Provide the [X, Y] coordinate of the cell's center where the given text is located.  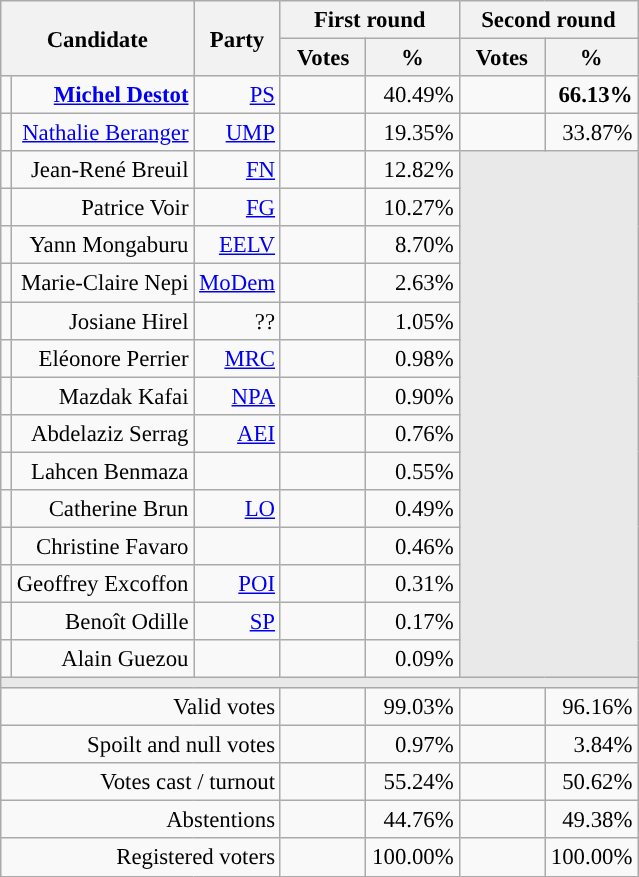
66.13% [592, 95]
10.27% [412, 208]
Michel Destot [102, 95]
40.49% [412, 95]
FG [238, 208]
Lahcen Benmaza [102, 471]
UMP [238, 133]
LO [238, 509]
MoDem [238, 283]
Registered voters [141, 858]
3.84% [592, 745]
Yann Mongaburu [102, 245]
Mazdak Kafai [102, 396]
NPA [238, 396]
0.46% [412, 546]
49.38% [592, 820]
EELV [238, 245]
Benoît Odille [102, 621]
0.49% [412, 509]
Second round [548, 20]
0.98% [412, 358]
0.90% [412, 396]
0.97% [412, 745]
Nathalie Beranger [102, 133]
Spoilt and null votes [141, 745]
Candidate [98, 38]
MRC [238, 358]
First round [370, 20]
50.62% [592, 782]
0.09% [412, 659]
Jean-René Breuil [102, 170]
Marie-Claire Nepi [102, 283]
96.16% [592, 707]
2.63% [412, 283]
Geoffrey Excoffon [102, 584]
99.03% [412, 707]
0.31% [412, 584]
Abstentions [141, 820]
Alain Guezou [102, 659]
1.05% [412, 321]
Party [238, 38]
0.17% [412, 621]
8.70% [412, 245]
0.76% [412, 433]
Catherine Brun [102, 509]
55.24% [412, 782]
Votes cast / turnout [141, 782]
SP [238, 621]
19.35% [412, 133]
PS [238, 95]
FN [238, 170]
Abdelaziz Serrag [102, 433]
POI [238, 584]
Christine Favaro [102, 546]
Eléonore Perrier [102, 358]
Patrice Voir [102, 208]
44.76% [412, 820]
AEI [238, 433]
12.82% [412, 170]
33.87% [592, 133]
Josiane Hirel [102, 321]
Valid votes [141, 707]
0.55% [412, 471]
?? [238, 321]
